Provide the (x, y) coordinate of the cell's center where the given text is located.  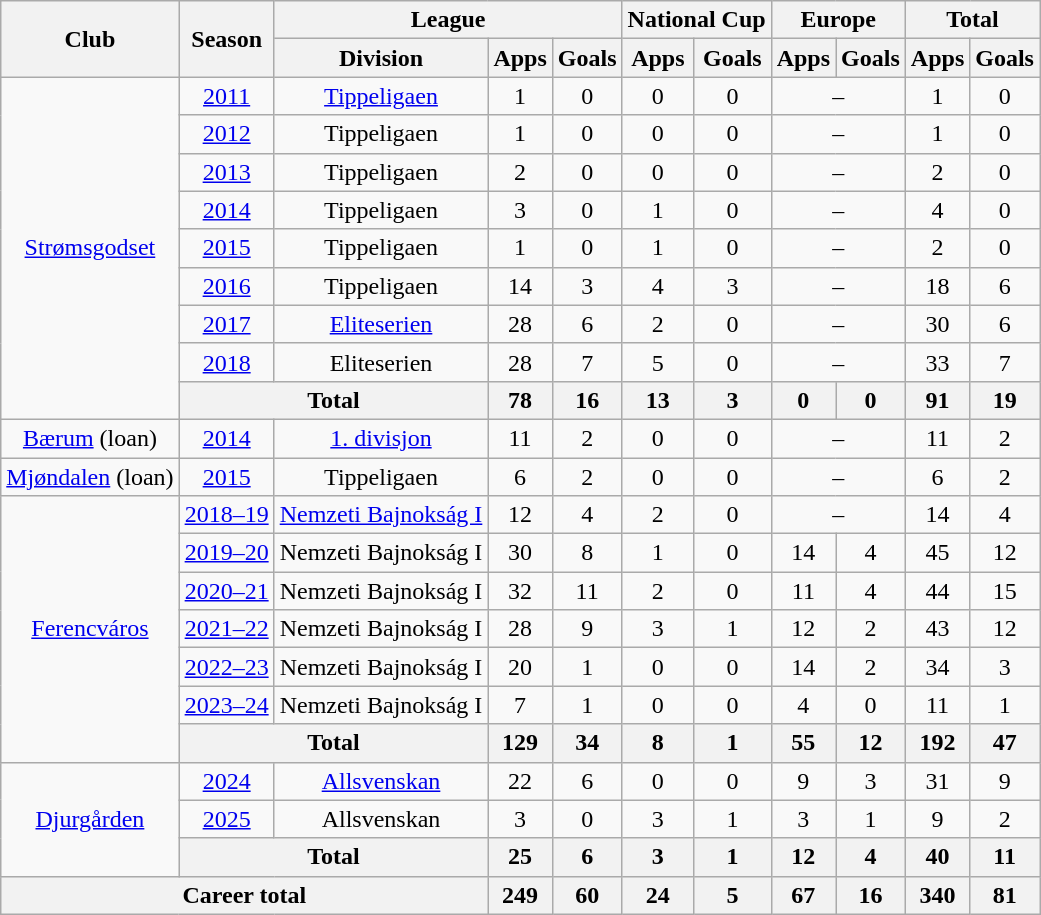
78 (520, 400)
Division (381, 58)
2021–22 (226, 629)
League (448, 20)
Europe (838, 20)
13 (658, 400)
Mjøndalen (loan) (90, 477)
Bærum (loan) (90, 438)
2020–21 (226, 591)
2018–19 (226, 515)
249 (520, 895)
Ferencváros (90, 629)
2024 (226, 781)
2025 (226, 819)
15 (1005, 591)
47 (1005, 743)
19 (1005, 400)
1. divisjon (381, 438)
2017 (226, 324)
33 (937, 362)
22 (520, 781)
43 (937, 629)
91 (937, 400)
Club (90, 39)
340 (937, 895)
2016 (226, 286)
2022–23 (226, 667)
2013 (226, 172)
25 (520, 857)
2019–20 (226, 553)
Djurgården (90, 819)
2011 (226, 96)
32 (520, 591)
Season (226, 39)
81 (1005, 895)
2023–24 (226, 705)
Strømsgodset (90, 248)
40 (937, 857)
2012 (226, 134)
67 (803, 895)
45 (937, 553)
192 (937, 743)
24 (658, 895)
129 (520, 743)
Career total (244, 895)
31 (937, 781)
55 (803, 743)
44 (937, 591)
60 (587, 895)
20 (520, 667)
18 (937, 286)
National Cup (696, 20)
2018 (226, 362)
